Output the (x, y) coordinate of the center of the cell containing the given text.  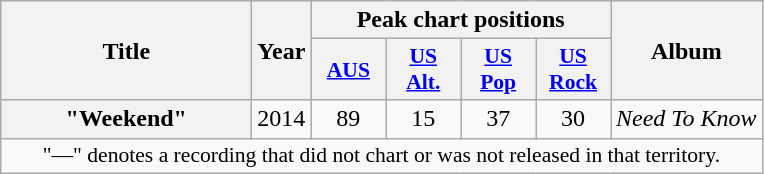
USAlt. (424, 70)
USPop (498, 70)
37 (498, 119)
USRock (574, 70)
30 (574, 119)
2014 (282, 119)
Album (686, 50)
"—" denotes a recording that did not chart or was not released in that territory. (382, 156)
Title (126, 50)
89 (348, 119)
Year (282, 50)
15 (424, 119)
Peak chart positions (461, 20)
Need To Know (686, 119)
"Weekend" (126, 119)
AUS (348, 70)
